Locate the cell with the specified text and output its (X, Y) center coordinate. 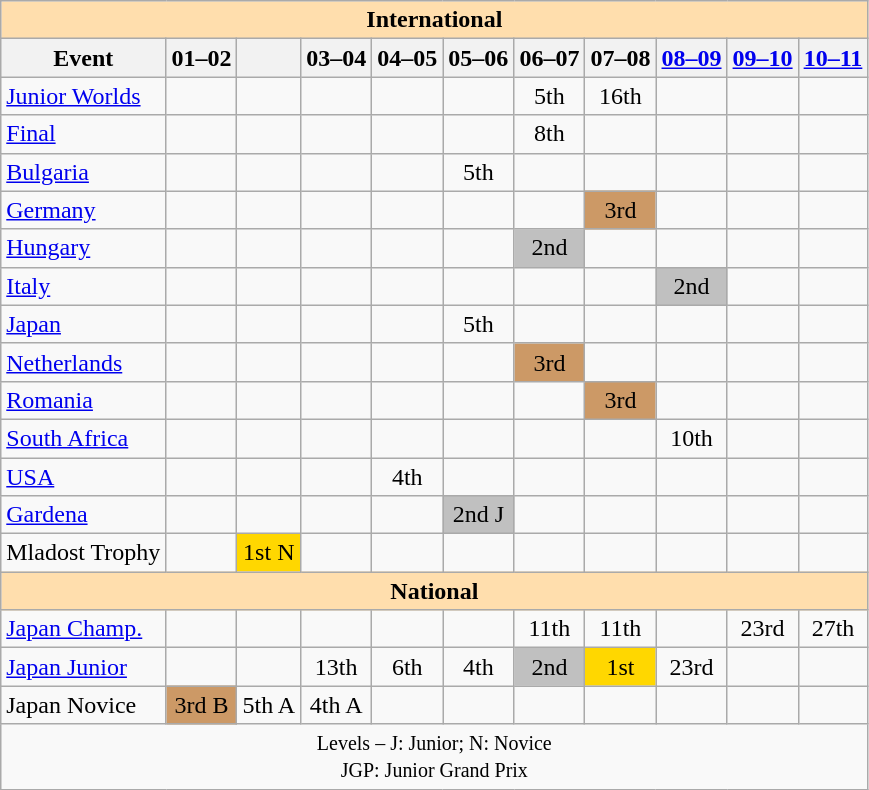
04–05 (408, 58)
05–06 (478, 58)
Romania (84, 400)
International (434, 20)
10–11 (833, 58)
Junior Worlds (84, 96)
5th A (269, 705)
Event (84, 58)
27th (833, 629)
01–02 (202, 58)
08–09 (692, 58)
13th (336, 667)
3rd B (202, 705)
Japan Novice (84, 705)
Japan Champ. (84, 629)
Final (84, 134)
10th (692, 438)
National (434, 591)
07–08 (620, 58)
1st N (269, 553)
6th (408, 667)
USA (84, 477)
Hungary (84, 248)
Netherlands (84, 362)
2nd J (478, 515)
16th (620, 96)
Italy (84, 286)
Japan Junior (84, 667)
Germany (84, 210)
09–10 (762, 58)
8th (550, 134)
Japan (84, 324)
Bulgaria (84, 172)
03–04 (336, 58)
06–07 (550, 58)
South Africa (84, 438)
Gardena (84, 515)
4th A (336, 705)
Mladost Trophy (84, 553)
1st (620, 667)
Levels – J: Junior; N: Novice JGP: Junior Grand Prix (434, 756)
